Provide the [X, Y] coordinate of the cell's center where the given text is located.  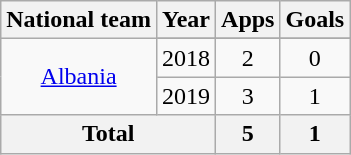
Year [186, 20]
Apps [248, 20]
0 [315, 58]
2019 [186, 96]
Goals [315, 20]
Total [108, 134]
Albania [79, 77]
2 [248, 58]
2018 [186, 58]
3 [248, 96]
National team [79, 20]
5 [248, 134]
